Determine the (x, y) coordinate at the center of the cell enclosing the given text.  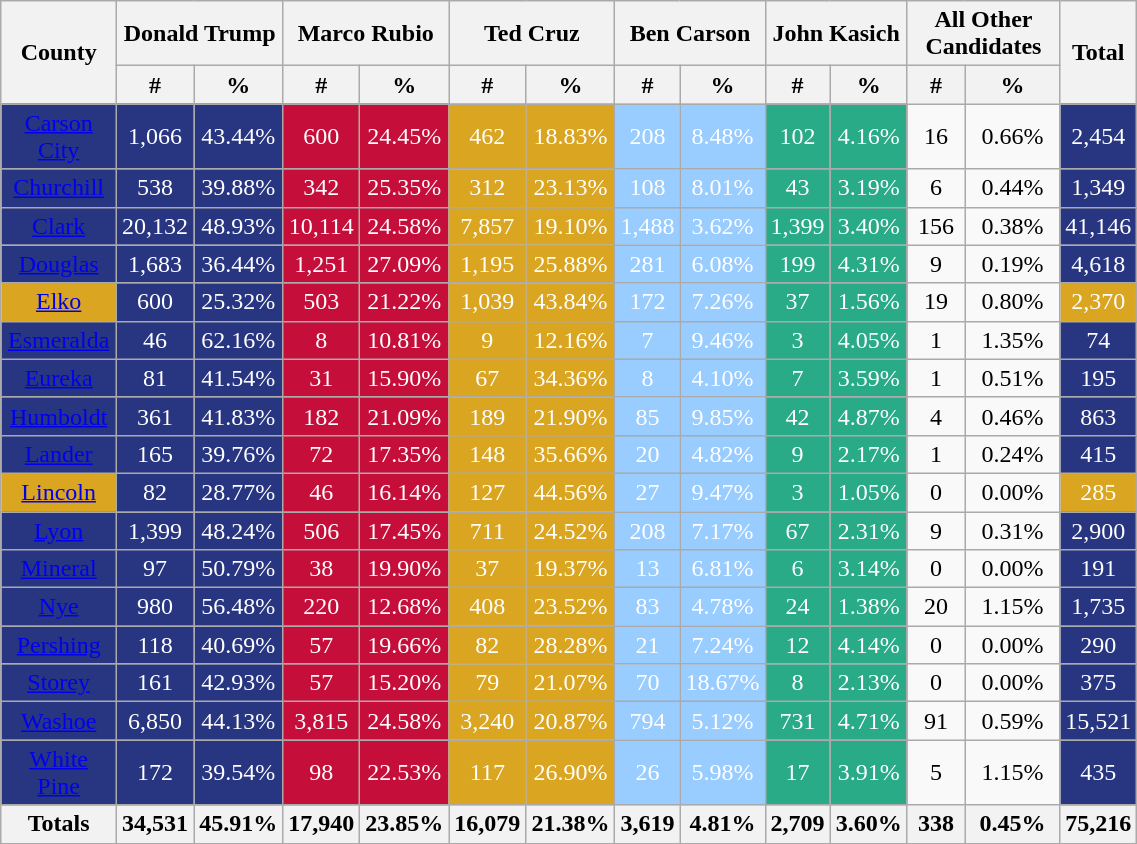
Carson City (59, 136)
41.83% (238, 416)
Total (1098, 52)
0.44% (1012, 188)
39.76% (238, 454)
506 (322, 531)
17.35% (404, 454)
Esmeralda (59, 340)
24 (798, 607)
3,815 (322, 721)
34.36% (570, 378)
9.47% (722, 492)
415 (1098, 454)
44.56% (570, 492)
21.90% (570, 416)
Totals (59, 824)
13 (648, 569)
0.66% (1012, 136)
24.45% (404, 136)
9.46% (722, 340)
4.87% (868, 416)
462 (488, 136)
3.19% (868, 188)
72 (322, 454)
182 (322, 416)
41,146 (1098, 226)
12 (798, 645)
19.10% (570, 226)
1,195 (488, 264)
21.22% (404, 302)
0.46% (1012, 416)
18.83% (570, 136)
39.88% (238, 188)
23.13% (570, 188)
23.85% (404, 824)
3.62% (722, 226)
42.93% (238, 683)
1,735 (1098, 607)
20,132 (156, 226)
18.67% (722, 683)
108 (648, 188)
361 (156, 416)
12.16% (570, 340)
794 (648, 721)
191 (1098, 569)
Ted Cruz (532, 34)
117 (488, 772)
4.14% (868, 645)
312 (488, 188)
16 (936, 136)
48.24% (238, 531)
3.59% (868, 378)
1,683 (156, 264)
0.24% (1012, 454)
156 (936, 226)
9.85% (722, 416)
27 (648, 492)
Donald Trump (200, 34)
28.28% (570, 645)
3,240 (488, 721)
4.78% (722, 607)
Churchill (59, 188)
220 (322, 607)
7.24% (722, 645)
19.66% (404, 645)
98 (322, 772)
7.26% (722, 302)
1,251 (322, 264)
John Kasich (836, 34)
8.01% (722, 188)
503 (322, 302)
863 (1098, 416)
4.16% (868, 136)
21.09% (404, 416)
43 (798, 188)
17,940 (322, 824)
1,066 (156, 136)
Mineral (59, 569)
2.13% (868, 683)
0.19% (1012, 264)
Elko (59, 302)
15.20% (404, 683)
338 (936, 824)
0.31% (1012, 531)
25.32% (238, 302)
41.54% (238, 378)
199 (798, 264)
16,079 (488, 824)
3.14% (868, 569)
25.88% (570, 264)
County (59, 52)
20.87% (570, 721)
408 (488, 607)
10.81% (404, 340)
15,521 (1098, 721)
3.60% (868, 824)
5.12% (722, 721)
148 (488, 454)
43.44% (238, 136)
1,349 (1098, 188)
19.90% (404, 569)
165 (156, 454)
83 (648, 607)
26.90% (570, 772)
Eureka (59, 378)
White Pine (59, 772)
38 (322, 569)
Humboldt (59, 416)
21 (648, 645)
23.52% (570, 607)
4.71% (868, 721)
39.54% (238, 772)
Washoe (59, 721)
7,857 (488, 226)
28.77% (238, 492)
161 (156, 683)
731 (798, 721)
70 (648, 683)
6.08% (722, 264)
4.81% (722, 824)
5 (936, 772)
36.44% (238, 264)
2,370 (1098, 302)
1,488 (648, 226)
75,216 (1098, 824)
1.56% (868, 302)
All Other Candidates (984, 34)
25.35% (404, 188)
12.68% (404, 607)
3,619 (648, 824)
44.13% (238, 721)
711 (488, 531)
17 (798, 772)
435 (1098, 772)
79 (488, 683)
97 (156, 569)
27.09% (404, 264)
34,531 (156, 824)
15.90% (404, 378)
50.79% (238, 569)
189 (488, 416)
19 (936, 302)
Lander (59, 454)
62.16% (238, 340)
2,709 (798, 824)
5.98% (722, 772)
7.17% (722, 531)
281 (648, 264)
1.05% (868, 492)
21.38% (570, 824)
6.81% (722, 569)
4.10% (722, 378)
195 (1098, 378)
17.45% (404, 531)
Nye (59, 607)
980 (156, 607)
2.17% (868, 454)
6,850 (156, 721)
74 (1098, 340)
538 (156, 188)
Lyon (59, 531)
Pershing (59, 645)
Douglas (59, 264)
40.69% (238, 645)
102 (798, 136)
4.82% (722, 454)
1.38% (868, 607)
91 (936, 721)
4.05% (868, 340)
0.51% (1012, 378)
290 (1098, 645)
24.52% (570, 531)
43.84% (570, 302)
Storey (59, 683)
0.38% (1012, 226)
4.31% (868, 264)
3.91% (868, 772)
42 (798, 416)
0.59% (1012, 721)
342 (322, 188)
31 (322, 378)
48.93% (238, 226)
19.37% (570, 569)
2.31% (868, 531)
10,114 (322, 226)
2,454 (1098, 136)
118 (156, 645)
26 (648, 772)
0.80% (1012, 302)
4,618 (1098, 264)
16.14% (404, 492)
1,039 (488, 302)
1.35% (1012, 340)
0.45% (1012, 824)
Clark (59, 226)
Ben Carson (690, 34)
Marco Rubio (366, 34)
4 (936, 416)
Lincoln (59, 492)
81 (156, 378)
21.07% (570, 683)
35.66% (570, 454)
285 (1098, 492)
127 (488, 492)
45.91% (238, 824)
375 (1098, 683)
22.53% (404, 772)
3.40% (868, 226)
85 (648, 416)
56.48% (238, 607)
8.48% (722, 136)
2,900 (1098, 531)
